Output the (x, y) coordinate of the center of the cell containing the given text.  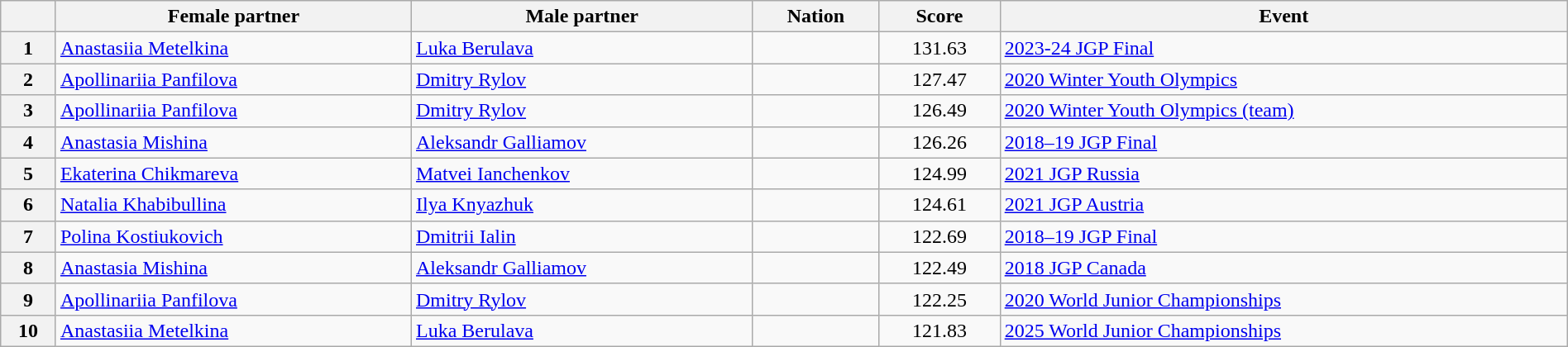
1 (28, 48)
8 (28, 268)
2020 Winter Youth Olympics (team) (1284, 111)
Dmitrii Ialin (581, 236)
2021 JGP Austria (1284, 205)
6 (28, 205)
10 (28, 330)
Ekaterina Chikmareva (233, 173)
4 (28, 142)
2023-24 JGP Final (1284, 48)
126.49 (939, 111)
Female partner (233, 17)
131.63 (939, 48)
3 (28, 111)
2020 Winter Youth Olympics (1284, 79)
124.99 (939, 173)
Nation (815, 17)
Event (1284, 17)
127.47 (939, 79)
122.69 (939, 236)
Matvei Ianchenkov (581, 173)
7 (28, 236)
122.49 (939, 268)
5 (28, 173)
Ilya Knyazhuk (581, 205)
Polina Kostiukovich (233, 236)
Male partner (581, 17)
122.25 (939, 299)
2025 World Junior Championships (1284, 330)
2020 World Junior Championships (1284, 299)
Natalia Khabibullina (233, 205)
121.83 (939, 330)
2021 JGP Russia (1284, 173)
2018 JGP Canada (1284, 268)
2 (28, 79)
124.61 (939, 205)
126.26 (939, 142)
9 (28, 299)
Score (939, 17)
